Output the [x, y] coordinate of the center of the cell containing the given text.  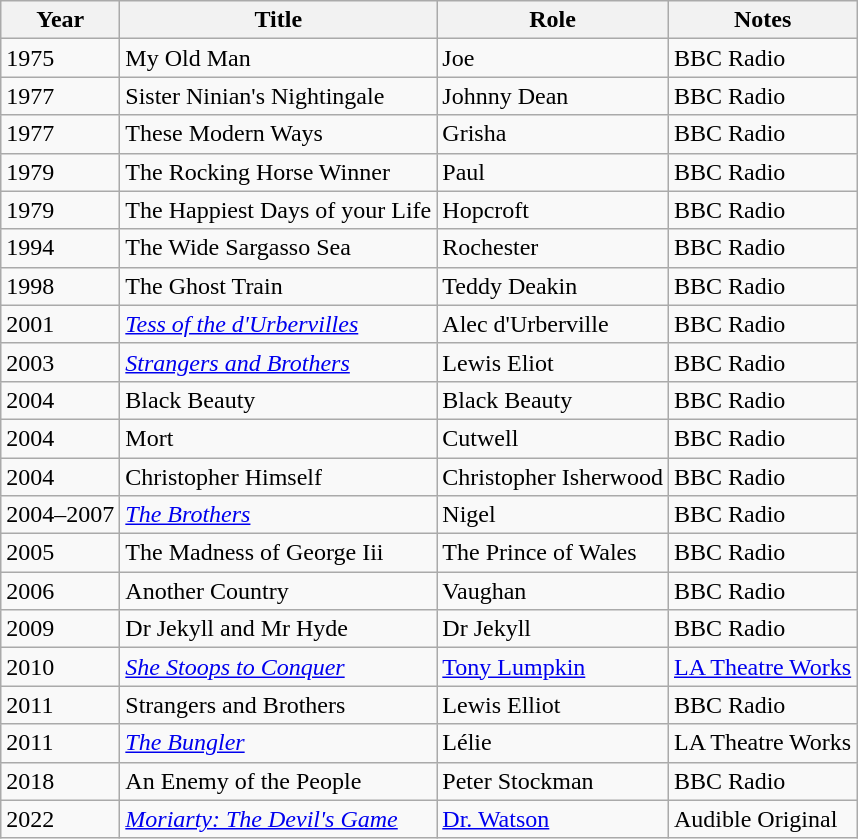
Grisha [553, 134]
Nigel [553, 515]
Cutwell [553, 438]
2006 [60, 591]
1998 [60, 286]
2009 [60, 629]
The Bungler [278, 743]
Title [278, 20]
2018 [60, 781]
Paul [553, 172]
Peter Stockman [553, 781]
The Brothers [278, 515]
Teddy Deakin [553, 286]
Dr Jekyll and Mr Hyde [278, 629]
2005 [60, 553]
2022 [60, 819]
An Enemy of the People [278, 781]
Joe [553, 58]
1975 [60, 58]
Lélie [553, 743]
Role [553, 20]
Rochester [553, 248]
Lewis Elliot [553, 705]
Lewis Eliot [553, 362]
2001 [60, 324]
Dr Jekyll [553, 629]
The Prince of Wales [553, 553]
2003 [60, 362]
The Ghost Train [278, 286]
She Stoops to Conquer [278, 667]
Tess of the d'Urbervilles [278, 324]
My Old Man [278, 58]
The Madness of George Iii [278, 553]
Another Country [278, 591]
Moriarty: The Devil's Game [278, 819]
The Rocking Horse Winner [278, 172]
Tony Lumpkin [553, 667]
Audible Original [762, 819]
Year [60, 20]
The Happiest Days of your Life [278, 210]
Alec d'Urberville [553, 324]
Sister Ninian's Nightingale [278, 96]
Mort [278, 438]
Hopcroft [553, 210]
1994 [60, 248]
The Wide Sargasso Sea [278, 248]
Christopher Isherwood [553, 477]
These Modern Ways [278, 134]
Notes [762, 20]
2010 [60, 667]
Christopher Himself [278, 477]
Johnny Dean [553, 96]
2004–2007 [60, 515]
Vaughan [553, 591]
Dr. Watson [553, 819]
